Find where the given text appears and provide that cell's center as (X, Y) coordinate. 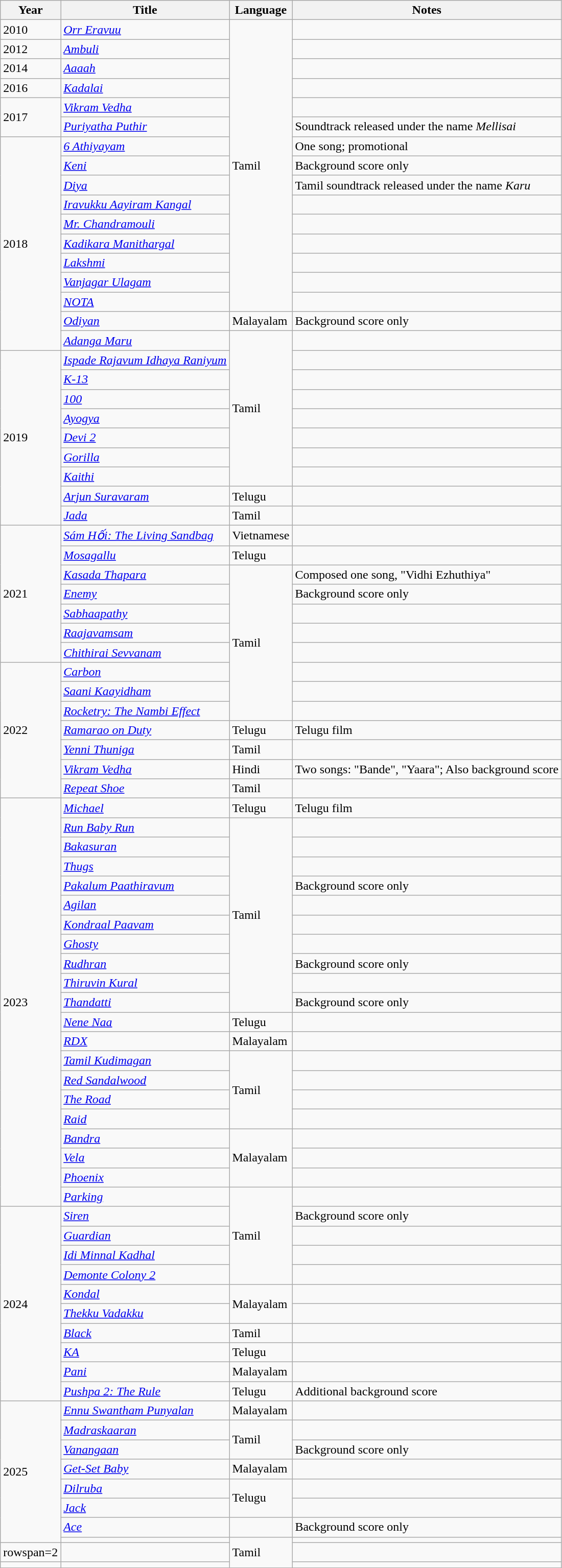
2025 (31, 1472)
Odiyan (145, 321)
Jack (145, 1508)
Ennu Swantham Punyalan (145, 1411)
Saani Kaayidham (145, 691)
Jada (145, 515)
Sám Hối: The Living Sandbag (145, 535)
2024 (31, 1303)
Vanangaan (145, 1450)
Kaithi (145, 477)
Parking (145, 1197)
Thandatti (145, 1002)
Dilruba (145, 1488)
Kadalai (145, 88)
Diya (145, 185)
2021 (31, 593)
Arjun Suravaram (145, 496)
Notes (427, 10)
KA (145, 1352)
Siren (145, 1216)
Get-Set Baby (145, 1469)
Language (261, 10)
One song; promotional (427, 146)
Adanga Maru (145, 341)
Rocketry: The Nambi Effect (145, 710)
K-13 (145, 379)
Additional background score (427, 1391)
Lakshmi (145, 263)
Composed one song, "Vidhi Ezhuthiya" (427, 575)
Mr. Chandramouli (145, 224)
RDX (145, 1041)
Bandra (145, 1138)
Ramarao on Duty (145, 730)
Bakasuran (145, 847)
Aaaah (145, 68)
Ambuli (145, 49)
The Road (145, 1100)
Tamil Kudimagan (145, 1061)
Year (31, 10)
Vietnamese (261, 535)
Keni (145, 165)
2016 (31, 88)
Mosagallu (145, 555)
100 (145, 399)
Hindi (261, 769)
Demonte Colony 2 (145, 1274)
Repeat Shoe (145, 789)
6 Athiyayam (145, 146)
Sabhaapathy (145, 613)
Two songs: "Bande", "Yaara"; Also background score (427, 769)
Ayogya (145, 418)
Red Sandalwood (145, 1080)
Devi 2 (145, 438)
rowspan=2 (31, 1552)
Vela (145, 1158)
Ace (145, 1527)
Thiruvin Kural (145, 983)
Run Baby Run (145, 827)
Iravukku Aayiram Kangal (145, 204)
Thugs (145, 866)
Guardian (145, 1236)
Nene Naa (145, 1022)
Black (145, 1333)
Orr Eravuu (145, 30)
Raid (145, 1119)
Yenni Thuniga (145, 750)
2014 (31, 68)
Kondraal Paavam (145, 924)
Madraskaaran (145, 1430)
Puriyatha Puthir (145, 127)
Agilan (145, 905)
Chithirai Sevvanam (145, 652)
Soundtrack released under the name Mellisai (427, 127)
2010 (31, 30)
Kasada Thapara (145, 575)
Title (145, 10)
Raajavamsam (145, 633)
Ispade Rajavum Idhaya Raniyum (145, 360)
Rudhran (145, 963)
Enemy (145, 594)
2023 (31, 1002)
2022 (31, 730)
2019 (31, 438)
2012 (31, 49)
2017 (31, 117)
Idi Minnal Kadhal (145, 1255)
Kondal (145, 1294)
Michael (145, 808)
Thekku Vadakku (145, 1313)
Gorilla (145, 457)
Tamil soundtrack released under the name Karu (427, 185)
Ghosty (145, 944)
Pushpa 2: The Rule (145, 1391)
NOTA (145, 302)
Carbon (145, 672)
Vanjagar Ulagam (145, 282)
2018 (31, 243)
Phoenix (145, 1177)
Kadikara Manithargal (145, 244)
Pakalum Paathiravum (145, 886)
Pani (145, 1372)
